Scan for the cell matching the given text and deliver its [x, y] coordinate at center. 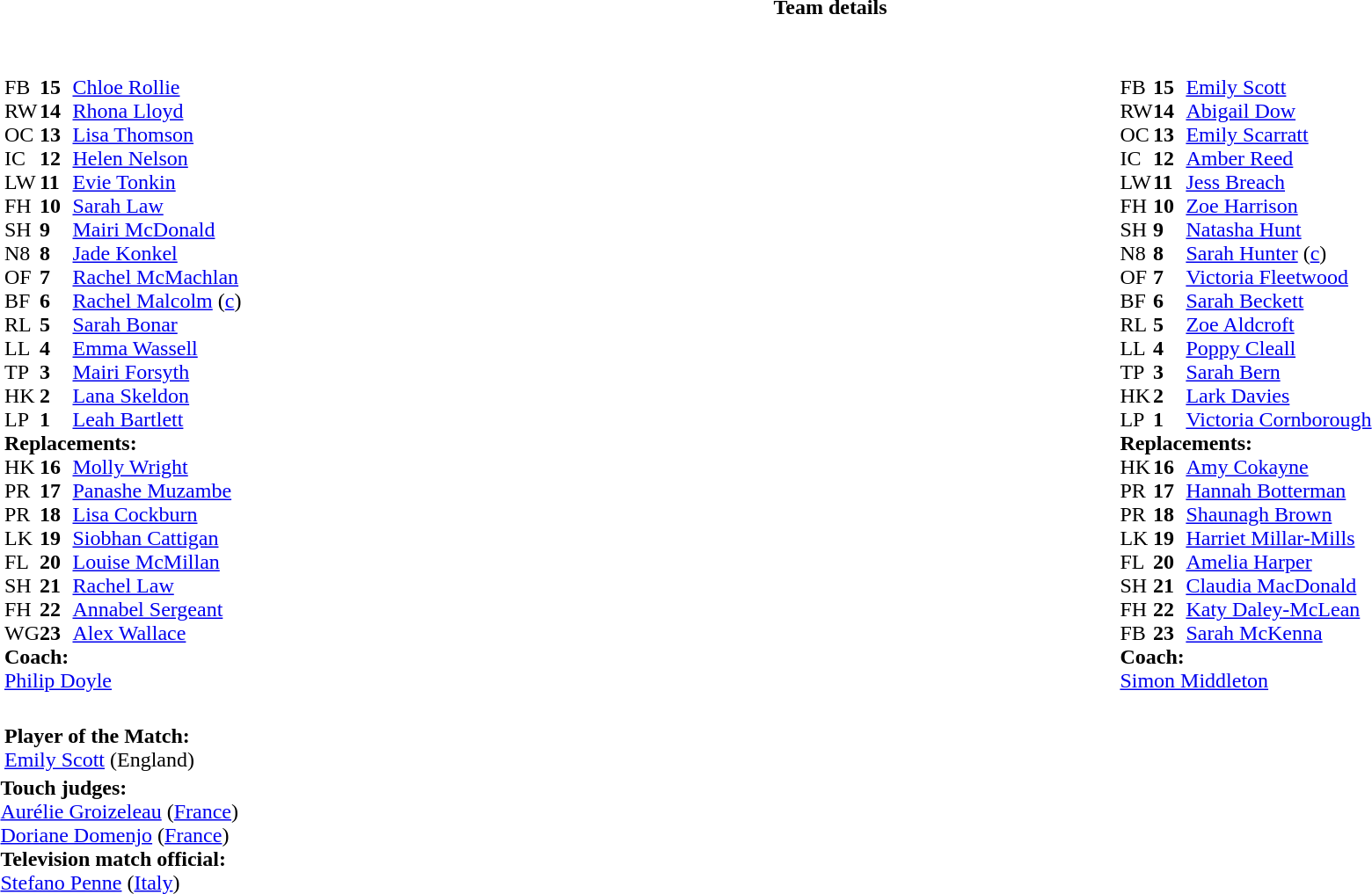
Chloe Rollie [157, 88]
Katy Daley-McLean [1279, 610]
Abigail Dow [1279, 111]
Evie Tonkin [157, 183]
Jade Konkel [157, 253]
Simon Middleton [1245, 680]
Jess Breach [1279, 183]
Sarah Beckett [1279, 301]
Emily Scott [1279, 88]
Mairi Forsyth [157, 373]
Poppy Cleall [1279, 348]
Lana Skeldon [157, 396]
Claudia MacDonald [1279, 585]
Mairi McDonald [157, 230]
Alex Wallace [157, 633]
WG [22, 633]
Amelia Harper [1279, 563]
Victoria Cornborough [1279, 420]
Sarah Bonar [157, 325]
Hannah Botterman [1279, 491]
Natasha Hunt [1279, 230]
Sarah Bern [1279, 373]
Victoria Fleetwood [1279, 278]
Harriet Millar-Mills [1279, 538]
Emma Wassell [157, 348]
Sarah Hunter (c) [1279, 253]
Leah Bartlett [157, 420]
Rachel Malcolm (c) [157, 301]
Rachel Law [157, 585]
Amy Cokayne [1279, 468]
Rachel McMachlan [157, 278]
Philip Doyle [123, 680]
Siobhan Cattigan [157, 538]
Lisa Thomson [157, 135]
Zoe Harrison [1279, 206]
Sarah Law [157, 206]
Rhona Lloyd [157, 111]
Amber Reed [1279, 158]
Molly Wright [157, 468]
Shaunagh Brown [1279, 515]
Louise McMillan [157, 563]
Lark Davies [1279, 396]
Emily Scarratt [1279, 135]
Sarah McKenna [1279, 633]
Helen Nelson [157, 158]
Zoe Aldcroft [1279, 325]
Panashe Muzambe [157, 491]
Annabel Sergeant [157, 610]
Lisa Cockburn [157, 515]
